Capture the cell that displays the provided text and extract its [x, y] central coordinate. 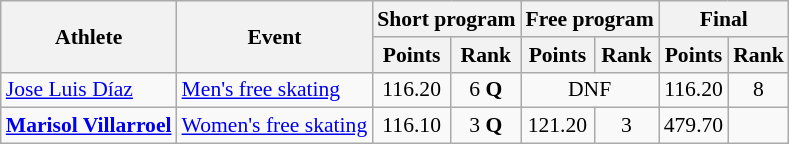
Free program [589, 19]
Athlete [89, 36]
3 [626, 126]
8 [758, 90]
Marisol Villarroel [89, 126]
DNF [589, 90]
Final [724, 19]
Men's free skating [275, 90]
116.10 [412, 126]
Women's free skating [275, 126]
Short program [446, 19]
479.70 [694, 126]
Jose Luis Díaz [89, 90]
Event [275, 36]
121.20 [557, 126]
3 Q [486, 126]
6 Q [486, 90]
